Determine the [x, y] coordinate at the center of the cell enclosing the given text.  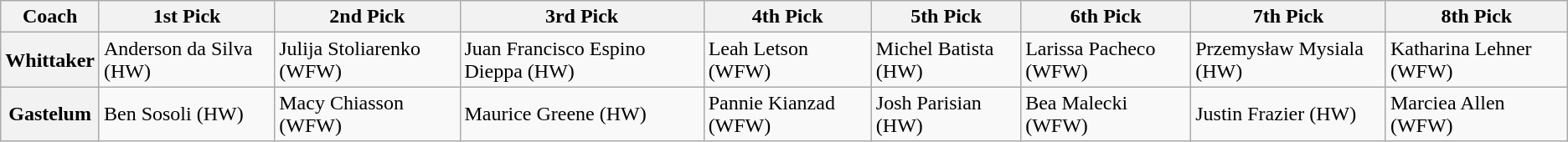
8th Pick [1476, 17]
6th Pick [1106, 17]
4th Pick [787, 17]
Josh Parisian (HW) [946, 114]
Larissa Pacheco (WFW) [1106, 60]
Leah Letson (WFW) [787, 60]
Coach [50, 17]
2nd Pick [367, 17]
Michel Batista (HW) [946, 60]
Justin Frazier (HW) [1288, 114]
Katharina Lehner (WFW) [1476, 60]
Marciea Allen (WFW) [1476, 114]
Anderson da Silva (HW) [186, 60]
Bea Malecki (WFW) [1106, 114]
1st Pick [186, 17]
3rd Pick [581, 17]
Macy Chiasson (WFW) [367, 114]
Maurice Greene (HW) [581, 114]
Whittaker [50, 60]
7th Pick [1288, 17]
Juan Francisco Espino Dieppa (HW) [581, 60]
Ben Sosoli (HW) [186, 114]
Julija Stoliarenko (WFW) [367, 60]
Pannie Kianzad (WFW) [787, 114]
Przemysław Mysiala (HW) [1288, 60]
Gastelum [50, 114]
5th Pick [946, 17]
